Capture the cell that displays the provided text and extract its [X, Y] central coordinate. 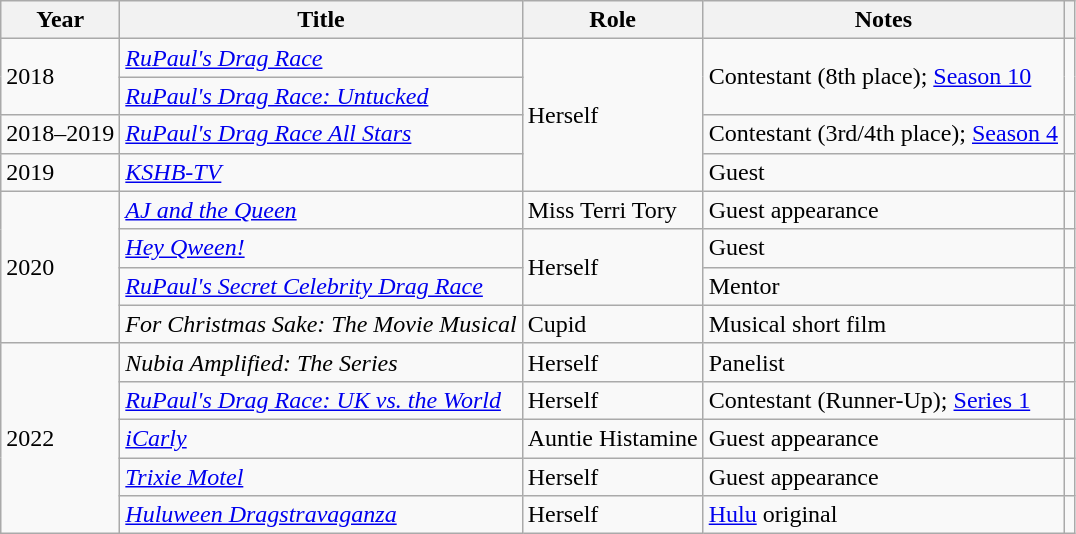
Trixie Motel [321, 477]
Title [321, 20]
2018–2019 [60, 134]
iCarly [321, 438]
RuPaul's Drag Race [321, 58]
Panelist [883, 362]
Cupid [612, 324]
KSHB-TV [321, 172]
RuPaul's Drag Race All Stars [321, 134]
Hey Qween! [321, 248]
Contestant (3rd/4th place); Season 4 [883, 134]
Mentor [883, 286]
2018 [60, 77]
Miss Terri Tory [612, 210]
RuPaul's Drag Race: UK vs. the World [321, 400]
2019 [60, 172]
2020 [60, 267]
Year [60, 20]
Contestant (Runner-Up); Series 1 [883, 400]
For Christmas Sake: The Movie Musical [321, 324]
RuPaul's Drag Race: Untucked [321, 96]
Huluween Dragstravaganza [321, 515]
Contestant (8th place); Season 10 [883, 77]
Hulu original [883, 515]
Notes [883, 20]
AJ and the Queen [321, 210]
Musical short film [883, 324]
2022 [60, 438]
Auntie Histamine [612, 438]
Nubia Amplified: The Series [321, 362]
Role [612, 20]
RuPaul's Secret Celebrity Drag Race [321, 286]
